For the text-containing cell, return its midpoint in (x, y) coordinate format. 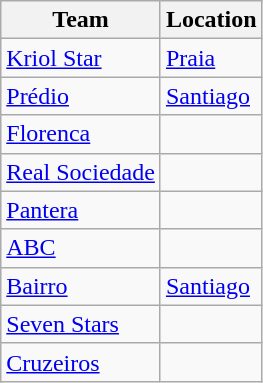
Prédio (81, 96)
Location (211, 20)
Cruzeiros (81, 362)
Team (81, 20)
Praia (211, 58)
ABC (81, 248)
Pantera (81, 210)
Real Sociedade (81, 172)
Bairro (81, 286)
Seven Stars (81, 324)
Florenca (81, 134)
Kriol Star (81, 58)
